Provide the (X, Y) coordinate of the cell's center where the given text is located.  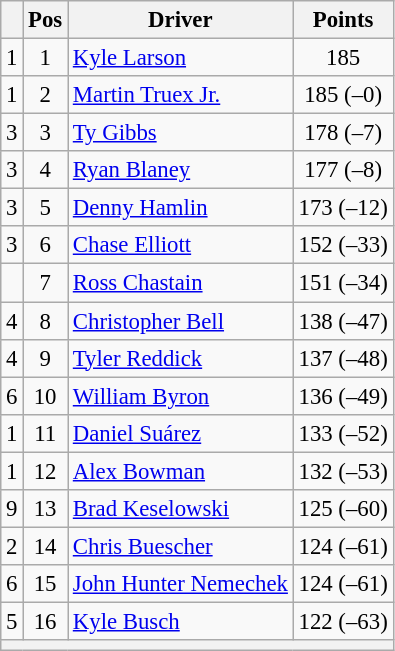
Daniel Suárez (181, 433)
Chase Elliott (181, 245)
7 (46, 283)
10 (46, 396)
11 (46, 433)
133 (–52) (343, 433)
13 (46, 509)
151 (–34) (343, 283)
Kyle Larson (181, 58)
Alex Bowman (181, 471)
Driver (181, 20)
Ty Gibbs (181, 133)
14 (46, 546)
Christopher Bell (181, 321)
152 (–33) (343, 245)
Kyle Busch (181, 621)
15 (46, 584)
173 (–12) (343, 208)
Denny Hamlin (181, 208)
Chris Buescher (181, 546)
177 (–8) (343, 170)
Ross Chastain (181, 283)
137 (–48) (343, 358)
William Byron (181, 396)
185 (343, 58)
16 (46, 621)
185 (–0) (343, 95)
8 (46, 321)
Pos (46, 20)
John Hunter Nemechek (181, 584)
Martin Truex Jr. (181, 95)
Brad Keselowski (181, 509)
136 (–49) (343, 396)
125 (–60) (343, 509)
122 (–63) (343, 621)
Tyler Reddick (181, 358)
138 (–47) (343, 321)
12 (46, 471)
Ryan Blaney (181, 170)
178 (–7) (343, 133)
Points (343, 20)
132 (–53) (343, 471)
